Locate the cell with the specified text and output its (X, Y) center coordinate. 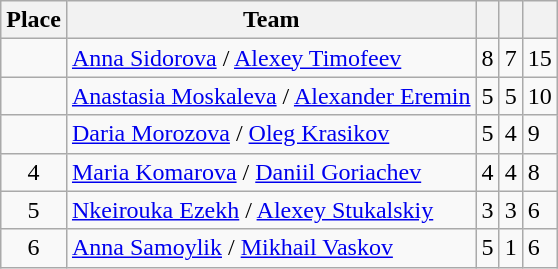
9 (540, 134)
Place (34, 20)
7 (510, 58)
10 (540, 96)
Anna Samoylik / Mikhail Vaskov (271, 248)
Nkeirouka Ezekh / Alexey Stukalskiy (271, 210)
Team (271, 20)
Daria Morozova / Oleg Krasikov (271, 134)
Maria Komarova / Daniil Goriachev (271, 172)
Anna Sidorova / Alexey Timofeev (271, 58)
1 (510, 248)
Anastasia Moskaleva / Alexander Eremin (271, 96)
15 (540, 58)
